Return [X, Y] of the center of cell containing provided text 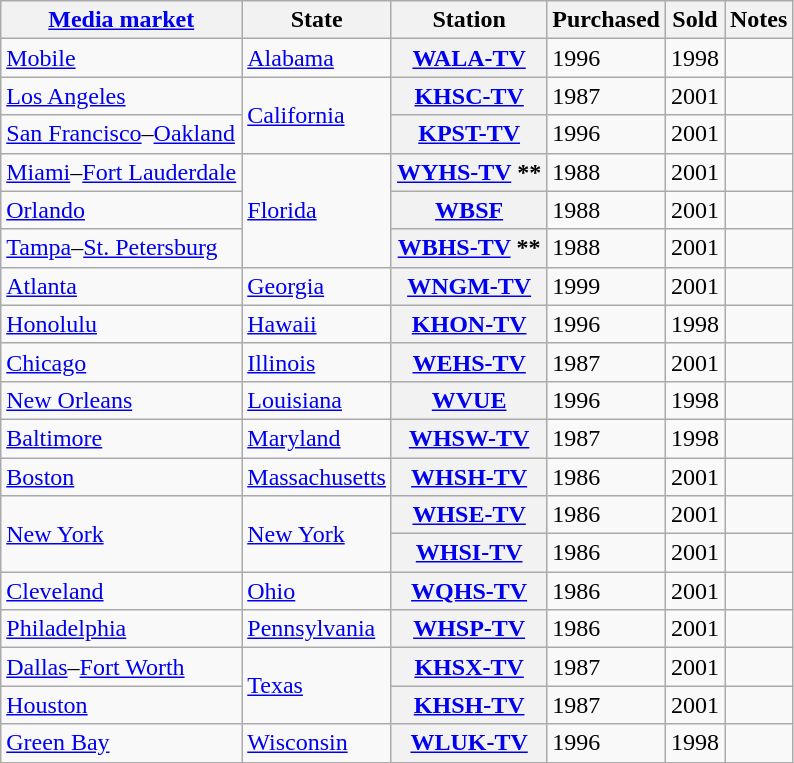
WHSP-TV [468, 629]
WEHS-TV [468, 362]
Miami–Fort Lauderdale [122, 172]
Baltimore [122, 438]
KHSC-TV [468, 96]
WBHS-TV ** [468, 248]
Wisconsin [317, 743]
WLUK-TV [468, 743]
Station [468, 20]
WNGM-TV [468, 286]
KHSH-TV [468, 705]
Orlando [122, 210]
1999 [606, 286]
Maryland [317, 438]
Purchased [606, 20]
Georgia [317, 286]
Texas [317, 686]
Chicago [122, 362]
Notes [758, 20]
Philadelphia [122, 629]
San Francisco–Oakland [122, 134]
Dallas–Fort Worth [122, 667]
Media market [122, 20]
New Orleans [122, 400]
KHSX-TV [468, 667]
Atlanta [122, 286]
Houston [122, 705]
State [317, 20]
Sold [694, 20]
WVUE [468, 400]
Florida [317, 210]
Cleveland [122, 591]
Ohio [317, 591]
WHSH-TV [468, 477]
WQHS-TV [468, 591]
Alabama [317, 58]
WHSW-TV [468, 438]
Los Angeles [122, 96]
Louisiana [317, 400]
Hawaii [317, 324]
WHSI-TV [468, 553]
WHSE-TV [468, 515]
KPST-TV [468, 134]
Massachusetts [317, 477]
Pennsylvania [317, 629]
KHON-TV [468, 324]
Tampa–St. Petersburg [122, 248]
Illinois [317, 362]
WBSF [468, 210]
Green Bay [122, 743]
Honolulu [122, 324]
WALA-TV [468, 58]
WYHS-TV ** [468, 172]
California [317, 115]
Mobile [122, 58]
Boston [122, 477]
